Detect which cell encompasses the target text, then output its [x, y] center coordinate. 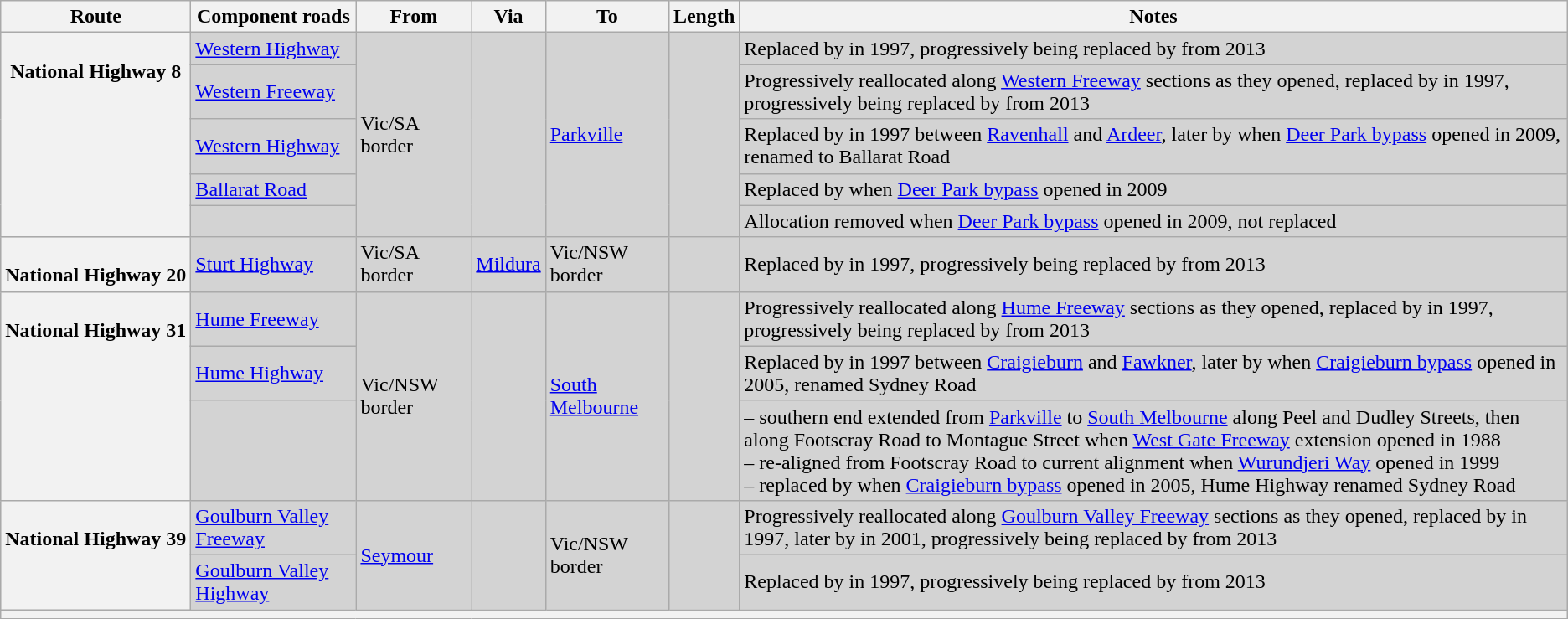
National Highway 8 [95, 135]
Route [95, 17]
Via [508, 17]
Mildura [508, 265]
Replaced by in 1997 between Craigieburn and Fawkner, later by when Craigieburn bypass opened in 2005, renamed Sydney Road [1153, 374]
To [606, 17]
National Highway 20 [95, 265]
Allocation removed when Deer Park bypass opened in 2009, not replaced [1153, 221]
Seymour [414, 555]
Sturt Highway [273, 265]
National Highway 31 [95, 395]
Replaced by when Deer Park bypass opened in 2009 [1153, 189]
Notes [1153, 17]
From [414, 17]
South Melbourne [606, 395]
Replaced by in 1997 between Ravenhall and Ardeer, later by when Deer Park bypass opened in 2009, renamed to Ballarat Road [1153, 146]
Goulburn Valley Highway [273, 581]
Length [704, 17]
Ballarat Road [273, 189]
Progressively reallocated along Western Freeway sections as they opened, replaced by in 1997, progressively being replaced by from 2013 [1153, 92]
Western Freeway [273, 92]
Hume Highway [273, 374]
Component roads [273, 17]
Hume Freeway [273, 318]
National Highway 39 [95, 555]
Progressively reallocated along Hume Freeway sections as they opened, replaced by in 1997, progressively being replaced by from 2013 [1153, 318]
Parkville [606, 135]
Goulburn Valley Freeway [273, 528]
